Return the [X, Y] coordinate for the center point of the cell that contains the specified text.  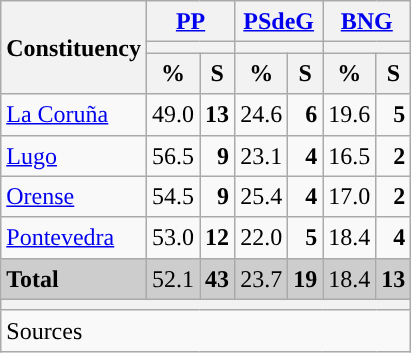
12 [218, 238]
53.0 [172, 238]
23.7 [262, 278]
43 [218, 278]
22.0 [262, 238]
17.0 [350, 196]
24.6 [262, 114]
Sources [206, 330]
52.1 [172, 278]
Constituency [74, 48]
49.0 [172, 114]
19 [306, 278]
BNG [367, 22]
La Coruña [74, 114]
23.1 [262, 156]
19.6 [350, 114]
Pontevedra [74, 238]
16.5 [350, 156]
56.5 [172, 156]
54.5 [172, 196]
25.4 [262, 196]
Orense [74, 196]
PP [190, 22]
Total [74, 278]
6 [306, 114]
Lugo [74, 156]
PSdeG [279, 22]
